Determine the (x, y) coordinate at the center of the cell enclosing the given text.  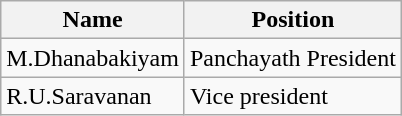
Position (292, 20)
M.Dhanabakiyam (93, 58)
R.U.Saravanan (93, 96)
Panchayath President (292, 58)
Vice president (292, 96)
Name (93, 20)
